Identify which cell holds the provided text, then report its (X, Y) central coordinate. 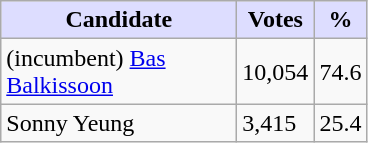
10,054 (276, 72)
Sonny Yeung (119, 123)
74.6 (340, 72)
3,415 (276, 123)
Votes (276, 20)
Candidate (119, 20)
% (340, 20)
(incumbent) Bas Balkissoon (119, 72)
25.4 (340, 123)
